Return (x, y) of the center of cell containing provided text 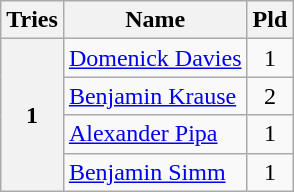
Tries (32, 20)
Alexander Pipa (155, 134)
Pld (270, 20)
Benjamin Krause (155, 96)
Domenick Davies (155, 58)
Benjamin Simm (155, 172)
2 (270, 96)
Name (155, 20)
